Output the [x, y] coordinate of the center of the cell containing the given text.  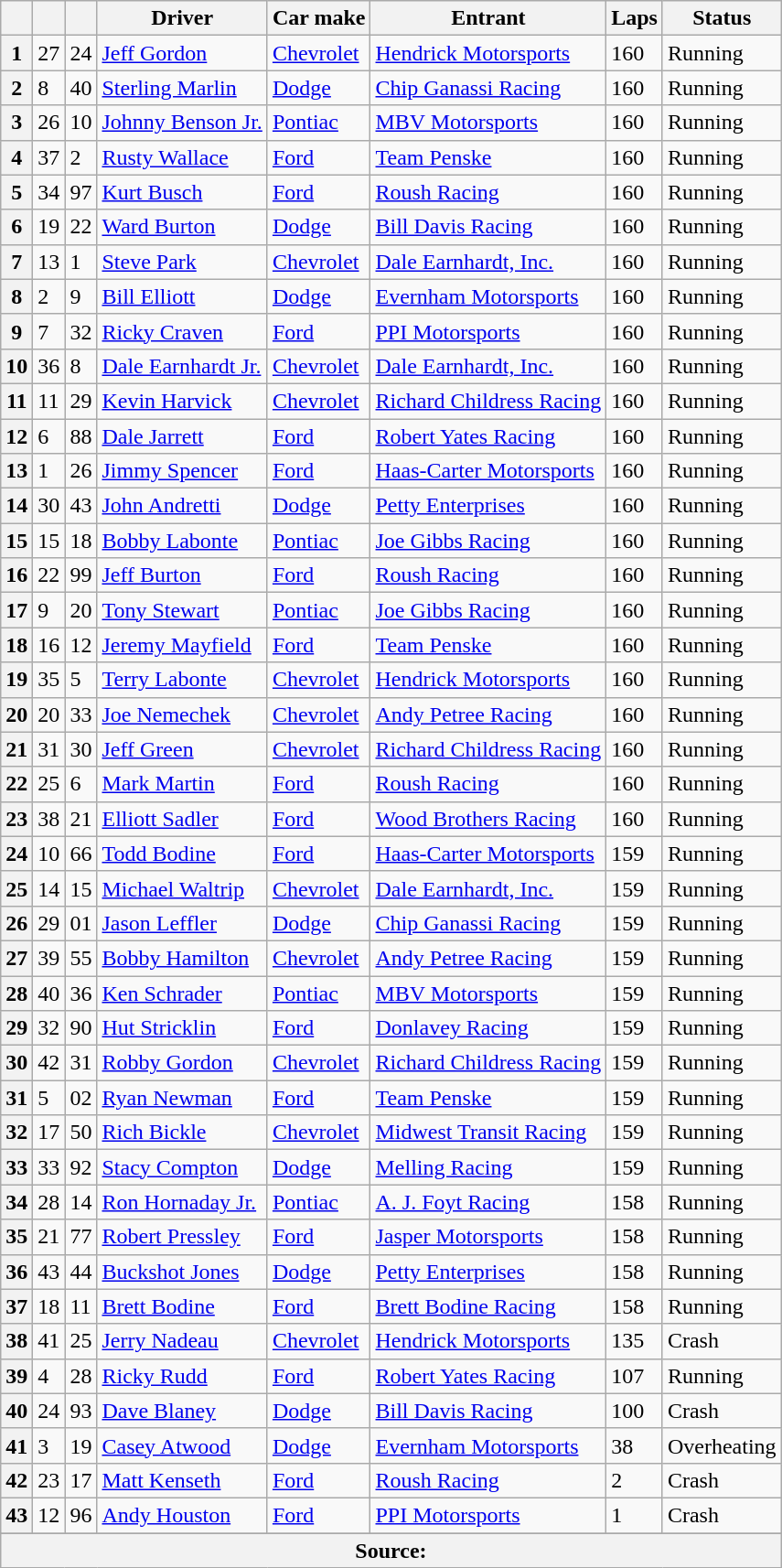
A. J. Foyt Racing [488, 1202]
Melling Racing [488, 1167]
66 [80, 854]
Buckshot Jones [182, 1272]
77 [80, 1237]
Tony Stewart [182, 610]
Hut Stricklin [182, 1028]
Jason Leffler [182, 923]
Casey Atwood [182, 1445]
Rich Bickle [182, 1133]
99 [80, 575]
Jasper Motorsports [488, 1237]
88 [80, 436]
Matt Kenseth [182, 1480]
Ward Burton [182, 227]
Stacy Compton [182, 1167]
Ron Hornaday Jr. [182, 1202]
Jimmy Spencer [182, 471]
93 [80, 1411]
Bobby Hamilton [182, 958]
Midwest Transit Racing [488, 1133]
Source: [391, 1551]
Andy Houston [182, 1515]
Jeff Green [182, 749]
Brett Bodine [182, 1306]
Overheating [722, 1445]
Steve Park [182, 262]
Wood Brothers Racing [488, 819]
Robby Gordon [182, 1063]
Driver [182, 18]
Dave Blaney [182, 1411]
Dale Earnhardt Jr. [182, 366]
02 [80, 1098]
Entrant [488, 18]
Johnny Benson Jr. [182, 123]
Michael Waltrip [182, 888]
Todd Bodine [182, 854]
Kurt Busch [182, 192]
90 [80, 1028]
Laps [635, 18]
Bobby Labonte [182, 541]
Terry Labonte [182, 680]
Ken Schrader [182, 993]
Brett Bodine Racing [488, 1306]
55 [80, 958]
01 [80, 923]
96 [80, 1515]
135 [635, 1341]
Car make [318, 18]
Elliott Sadler [182, 819]
Mark Martin [182, 784]
Bill Elliott [182, 296]
Ricky Craven [182, 331]
Donlavey Racing [488, 1028]
50 [80, 1133]
Ryan Newman [182, 1098]
Rusty Wallace [182, 157]
Jeff Burton [182, 575]
Status [722, 18]
44 [80, 1272]
100 [635, 1411]
John Andretti [182, 506]
107 [635, 1376]
Ricky Rudd [182, 1376]
Joe Nemechek [182, 714]
Jeremy Mayfield [182, 645]
Dale Jarrett [182, 436]
92 [80, 1167]
Jerry Nadeau [182, 1341]
97 [80, 192]
Sterling Marlin [182, 88]
Jeff Gordon [182, 53]
Kevin Harvick [182, 401]
Robert Pressley [182, 1237]
